Return the (x, y) coordinate for the center point of the cell that contains the specified text.  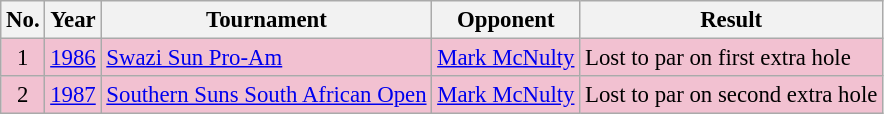
Lost to par on first extra hole (732, 58)
1 (23, 58)
Lost to par on second extra hole (732, 95)
Swazi Sun Pro-Am (266, 58)
No. (23, 20)
1987 (73, 95)
Year (73, 20)
Southern Suns South African Open (266, 95)
Result (732, 20)
Tournament (266, 20)
Opponent (506, 20)
2 (23, 95)
1986 (73, 58)
